Provide the [x, y] coordinate of the cell's center where the given text is located.  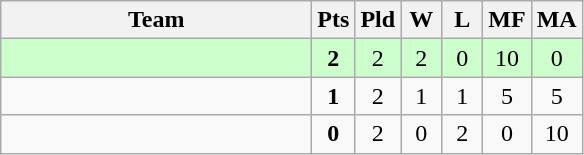
Pld [378, 20]
MA [556, 20]
W [422, 20]
Team [156, 20]
L [462, 20]
MF [507, 20]
Pts [334, 20]
